Extract the [x, y] coordinate from the center of the cell holding the provided text.  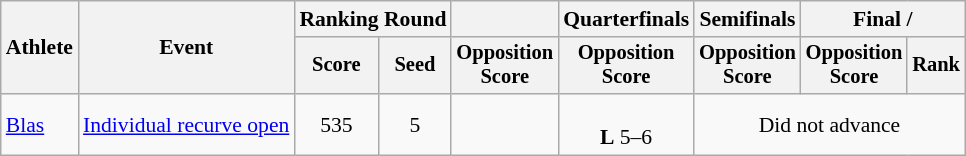
Individual recurve open [186, 124]
Score [336, 66]
Blas [40, 124]
Quarterfinals [626, 19]
Rank [936, 66]
Final / [883, 19]
L 5–6 [626, 124]
535 [336, 124]
Semifinals [748, 19]
Ranking Round [372, 19]
Seed [414, 66]
Event [186, 48]
Did not advance [830, 124]
5 [414, 124]
Athlete [40, 48]
